For the text-containing cell, return its midpoint in (x, y) coordinate format. 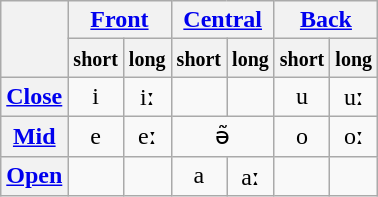
Open (34, 176)
ə̃ (222, 136)
Front (120, 20)
i (96, 97)
Close (34, 97)
uː (354, 97)
u (302, 97)
o (302, 136)
e (96, 136)
a (199, 176)
Central (222, 20)
eː (147, 136)
iː (147, 97)
Back (326, 20)
oː (354, 136)
aː (251, 176)
Mid (34, 136)
